Pinpoint the cell where the given text exists, returning its (x, y) midpoint coordinate. 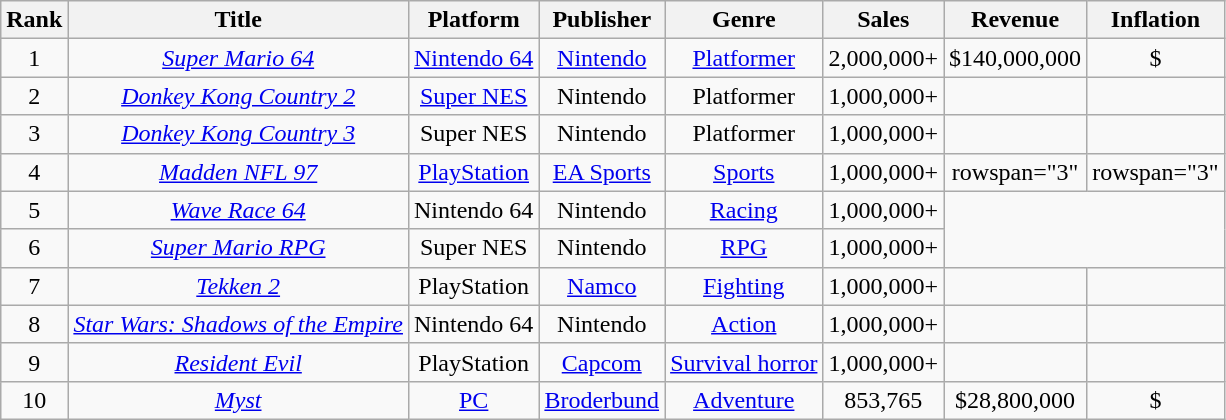
Super Mario RPG (238, 248)
8 (34, 324)
Sports (744, 172)
Revenue (1016, 20)
$140,000,000 (1016, 58)
Inflation (1156, 20)
Super Mario 64 (238, 58)
Donkey Kong Country 2 (238, 96)
Publisher (602, 20)
Myst (238, 400)
Survival horror (744, 362)
Title (238, 20)
2 (34, 96)
PC (473, 400)
Platform (473, 20)
Broderbund (602, 400)
Tekken 2 (238, 286)
Wave Race 64 (238, 210)
Rank (34, 20)
Genre (744, 20)
9 (34, 362)
1 (34, 58)
RPG (744, 248)
Racing (744, 210)
3 (34, 134)
7 (34, 286)
853,765 (884, 400)
Resident Evil (238, 362)
Adventure (744, 400)
Star Wars: Shadows of the Empire (238, 324)
Capcom (602, 362)
$28,800,000 (1016, 400)
2,000,000+ (884, 58)
Action (744, 324)
5 (34, 210)
Donkey Kong Country 3 (238, 134)
Fighting (744, 286)
4 (34, 172)
Sales (884, 20)
Namco (602, 286)
10 (34, 400)
6 (34, 248)
EA Sports (602, 172)
Madden NFL 97 (238, 172)
